Determine the [x, y] coordinate at the center of the cell enclosing the given text.  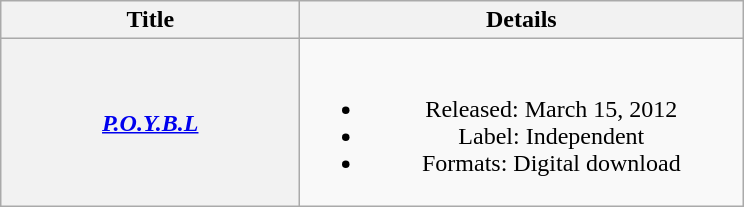
Released: March 15, 2012Label: IndependentFormats: Digital download [522, 122]
Details [522, 20]
P.O.Y.B.L [150, 122]
Title [150, 20]
